Identify which cell holds the provided text, then report its (x, y) central coordinate. 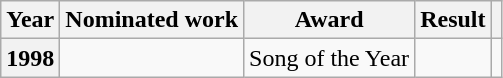
1998 (30, 58)
Nominated work (152, 20)
Year (30, 20)
Result (453, 20)
Song of the Year (330, 58)
Award (330, 20)
